Capture the cell that displays the provided text and extract its (x, y) central coordinate. 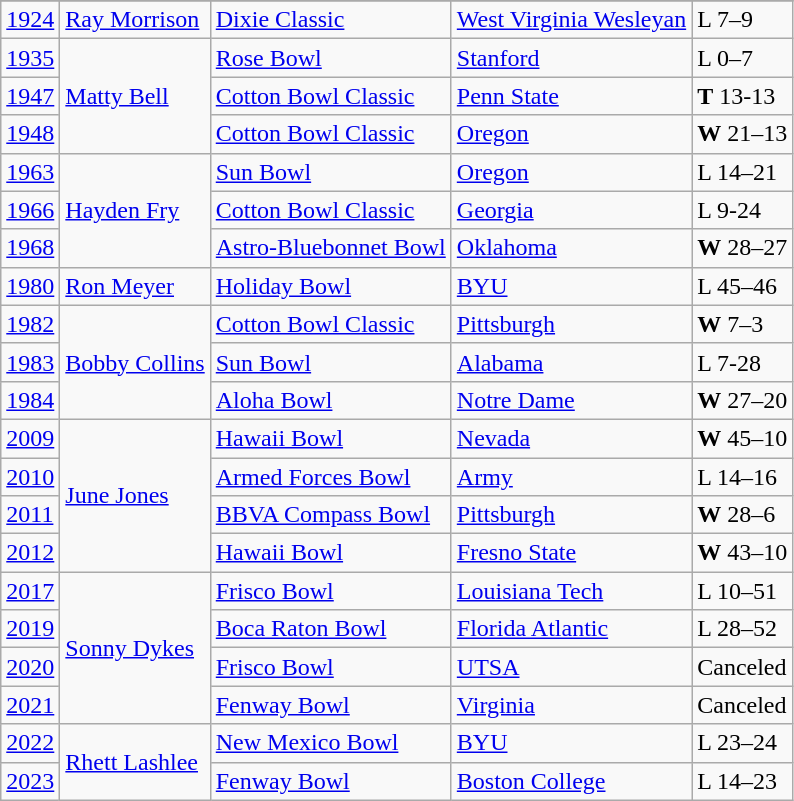
June Jones (135, 495)
2019 (30, 629)
Alabama (571, 362)
Fresno State (571, 553)
Sonny Dykes (135, 648)
Dixie Classic (330, 20)
W 45–10 (742, 438)
Astro-Bluebonnet Bowl (330, 248)
West Virginia Wesleyan (571, 20)
Army (571, 477)
2023 (30, 781)
BBVA Compass Bowl (330, 515)
1968 (30, 248)
Louisiana Tech (571, 591)
2010 (30, 477)
Florida Atlantic (571, 629)
Ray Morrison (135, 20)
1935 (30, 58)
L 7–9 (742, 20)
Rose Bowl (330, 58)
L 14–21 (742, 172)
2021 (30, 705)
Ron Meyer (135, 286)
Boston College (571, 781)
Boca Raton Bowl (330, 629)
W 28–27 (742, 248)
Hayden Fry (135, 210)
1966 (30, 210)
T 13-13 (742, 96)
W 43–10 (742, 553)
Rhett Lashlee (135, 762)
1984 (30, 400)
1980 (30, 286)
Armed Forces Bowl (330, 477)
Notre Dame (571, 400)
L 28–52 (742, 629)
2017 (30, 591)
Nevada (571, 438)
New Mexico Bowl (330, 743)
2022 (30, 743)
1924 (30, 20)
W 21–13 (742, 134)
Bobby Collins (135, 362)
1948 (30, 134)
1982 (30, 324)
L 14–23 (742, 781)
Georgia (571, 210)
L 45–46 (742, 286)
2012 (30, 553)
Stanford (571, 58)
1963 (30, 172)
L 14–16 (742, 477)
Aloha Bowl (330, 400)
Penn State (571, 96)
1983 (30, 362)
L 23–24 (742, 743)
UTSA (571, 667)
W 7–3 (742, 324)
Oklahoma (571, 248)
W 27–20 (742, 400)
2011 (30, 515)
L 7-28 (742, 362)
Virginia (571, 705)
2009 (30, 438)
Holiday Bowl (330, 286)
2020 (30, 667)
W 28–6 (742, 515)
L 0–7 (742, 58)
L 10–51 (742, 591)
L 9-24 (742, 210)
Matty Bell (135, 96)
1947 (30, 96)
